Return the [x, y] coordinate for the center point of the cell that contains the specified text.  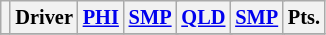
QLD [203, 17]
PHI [101, 17]
Pts. [304, 17]
Driver [44, 17]
